From the cell containing the given text, extract its center point as (x, y) coordinate. 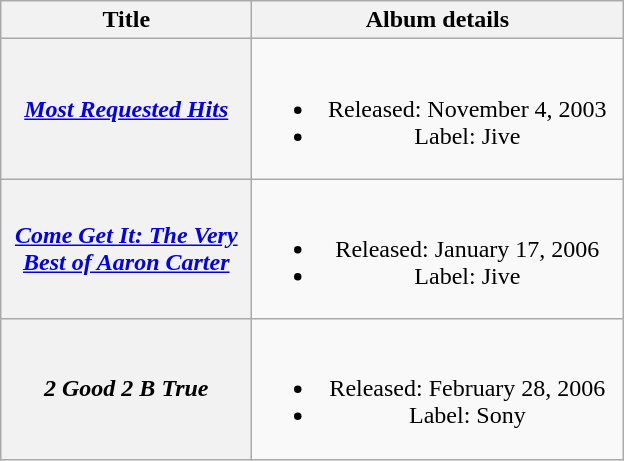
Title (126, 20)
Released: January 17, 2006Label: Jive (438, 249)
Released: November 4, 2003Label: Jive (438, 109)
Released: February 28, 2006Label: Sony (438, 389)
Come Get It: The Very Best of Aaron Carter (126, 249)
2 Good 2 B True (126, 389)
Album details (438, 20)
Most Requested Hits (126, 109)
